Scan for the cell matching the given text and deliver its [X, Y] coordinate at center. 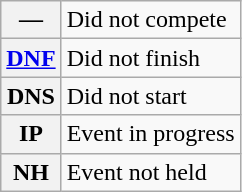
NH [31, 172]
DNS [31, 96]
Did not start [150, 96]
IP [31, 134]
DNF [31, 58]
— [31, 20]
Did not compete [150, 20]
Did not finish [150, 58]
Event in progress [150, 134]
Event not held [150, 172]
